From the cell containing the given text, extract its center point as [x, y] coordinate. 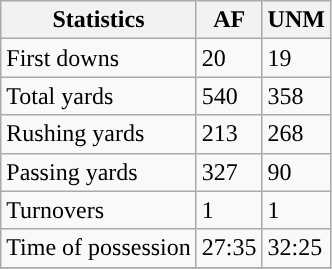
358 [296, 96]
Time of possession [99, 248]
First downs [99, 58]
Total yards [99, 96]
20 [229, 58]
Passing yards [99, 172]
Turnovers [99, 210]
AF [229, 20]
UNM [296, 20]
213 [229, 134]
Statistics [99, 20]
Rushing yards [99, 134]
268 [296, 134]
27:35 [229, 248]
90 [296, 172]
32:25 [296, 248]
540 [229, 96]
19 [296, 58]
327 [229, 172]
